Return (X, Y) of the center of cell containing provided text 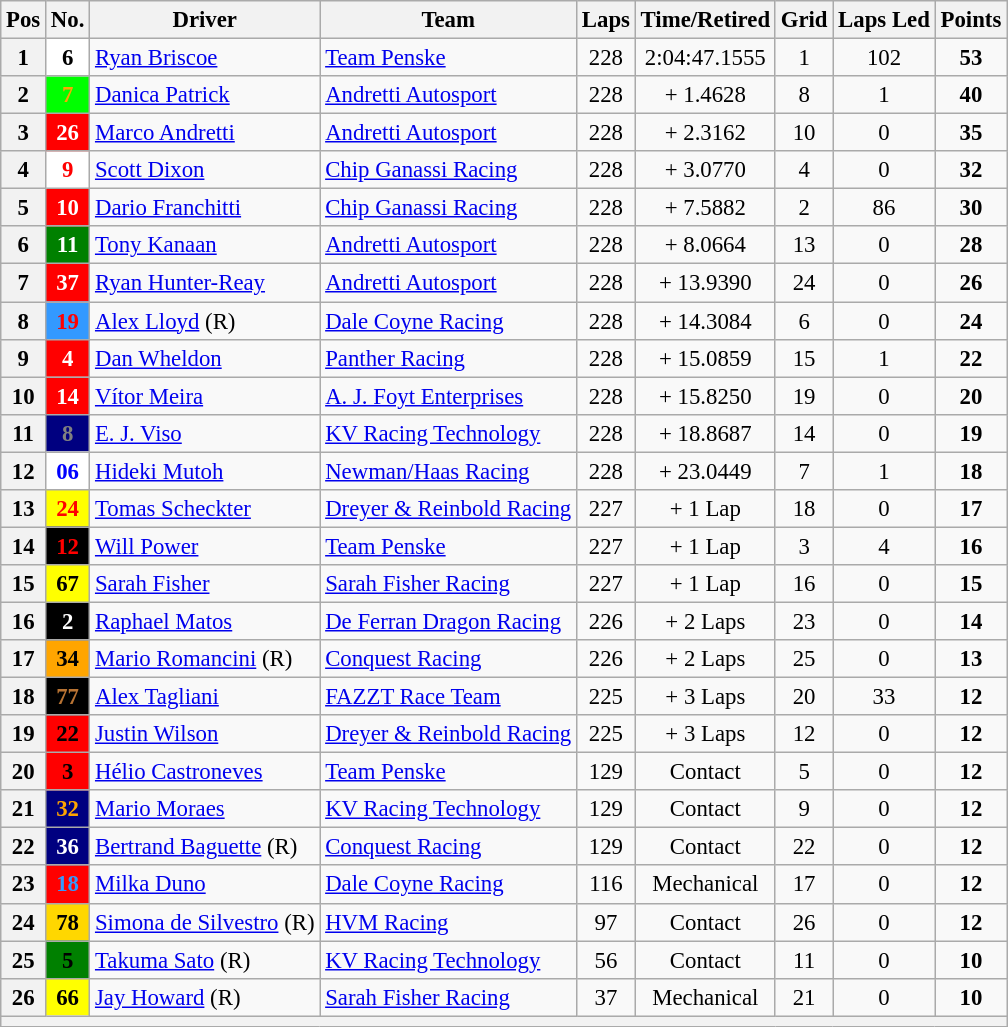
No. (68, 20)
Laps (606, 20)
78 (68, 922)
Tomas Scheckter (205, 509)
De Ferran Dragon Racing (448, 621)
+ 3.0770 (705, 170)
Justin Wilson (205, 734)
86 (884, 208)
Panther Racing (448, 358)
Ryan Hunter-Reay (205, 283)
Will Power (205, 546)
35 (970, 133)
Alex Tagliani (205, 697)
Milka Duno (205, 885)
28 (970, 245)
Alex Lloyd (R) (205, 321)
Pos (24, 20)
97 (606, 922)
67 (68, 584)
56 (606, 960)
HVM Racing (448, 922)
40 (970, 95)
Hélio Castroneves (205, 772)
Danica Patrick (205, 95)
Bertrand Baguette (R) (205, 847)
2:04:47.1555 (705, 58)
+ 15.8250 (705, 396)
Takuma Sato (R) (205, 960)
+ 15.0859 (705, 358)
+ 2.3162 (705, 133)
Mario Romancini (R) (205, 659)
Jay Howard (R) (205, 997)
+ 1.4628 (705, 95)
Newman/Haas Racing (448, 471)
Tony Kanaan (205, 245)
Sarah Fisher (205, 584)
66 (68, 997)
Points (970, 20)
Hideki Mutoh (205, 471)
Mario Moraes (205, 809)
Time/Retired (705, 20)
Driver (205, 20)
+ 23.0449 (705, 471)
30 (970, 208)
A. J. Foyt Enterprises (448, 396)
116 (606, 885)
Dario Franchitti (205, 208)
+ 18.8687 (705, 433)
77 (68, 697)
Raphael Matos (205, 621)
33 (884, 697)
Laps Led (884, 20)
Vítor Meira (205, 396)
E. J. Viso (205, 433)
Ryan Briscoe (205, 58)
Team (448, 20)
Marco Andretti (205, 133)
+ 14.3084 (705, 321)
34 (68, 659)
+ 8.0664 (705, 245)
+ 7.5882 (705, 208)
53 (970, 58)
Dan Wheldon (205, 358)
36 (68, 847)
Grid (804, 20)
Scott Dixon (205, 170)
102 (884, 58)
FAZZT Race Team (448, 697)
06 (68, 471)
Simona de Silvestro (R) (205, 922)
+ 13.9390 (705, 283)
